Return the [X, Y] coordinate for the center point of the cell that contains the specified text.  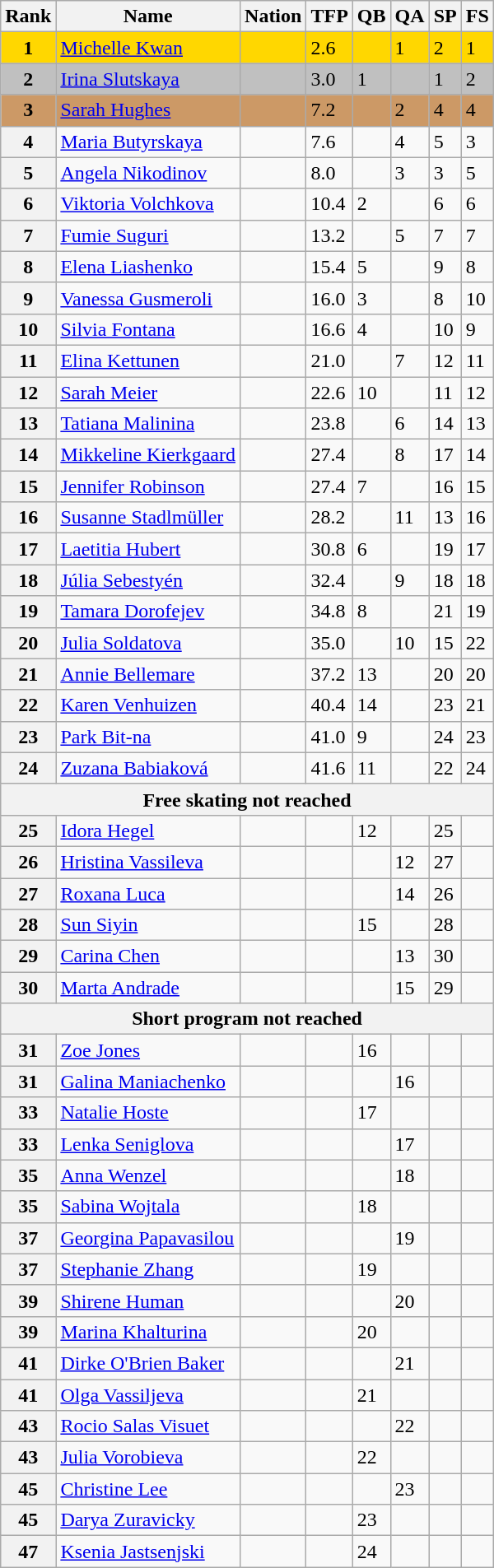
Zoe Jones [148, 1050]
Viktoria Volchkova [148, 204]
Angela Nikodinov [148, 173]
Hristina Vassileva [148, 862]
13.2 [329, 235]
22.6 [329, 393]
Darya Zuravicky [148, 1520]
Laetitia Hubert [148, 549]
37.2 [329, 674]
Susanne Stadlmüller [148, 518]
Elina Kettunen [148, 361]
Nation [273, 16]
Name [148, 16]
Natalie Hoste [148, 1113]
16.0 [329, 298]
Irina Slutskaya [148, 79]
35.0 [329, 643]
Mikkeline Kierkgaard [148, 455]
Michelle Kwan [148, 48]
QB [371, 16]
Stephanie Zhang [148, 1269]
Tatiana Malinina [148, 424]
32.4 [329, 580]
23.8 [329, 424]
Marta Andrade [148, 988]
Elena Liashenko [148, 267]
Shirene Human [148, 1300]
Georgina Papavasilou [148, 1238]
Short program not reached [247, 1019]
Idora Hegel [148, 831]
Julia Vorobieva [148, 1458]
Sarah Hughes [148, 110]
30.8 [329, 549]
Carina Chen [148, 956]
2.6 [329, 48]
7.2 [329, 110]
Sun Siyin [148, 925]
Zuzana Babiaková [148, 768]
10.4 [329, 204]
Annie Bellemare [148, 674]
Sabina Wojtala [148, 1207]
Anna Wenzel [148, 1175]
34.8 [329, 612]
3.0 [329, 79]
40.4 [329, 705]
SP [445, 16]
QA [410, 16]
Galina Maniachenko [148, 1082]
Karen Venhuizen [148, 705]
Julia Soldatova [148, 643]
Vanessa Gusmeroli [148, 298]
Rank [28, 16]
28.2 [329, 518]
15.4 [329, 267]
Dirke O'Brien Baker [148, 1363]
Rocio Salas Visuet [148, 1426]
Olga Vassiljeva [148, 1395]
Maria Butyrskaya [148, 142]
Jennifer Robinson [148, 486]
Ksenia Jastsenjski [148, 1552]
7.6 [329, 142]
Lenka Seniglova [148, 1144]
Free skating not reached [247, 799]
Park Bit-na [148, 737]
16.6 [329, 329]
Fumie Suguri [148, 235]
8.0 [329, 173]
FS [478, 16]
41.0 [329, 737]
TFP [329, 16]
Marina Khalturina [148, 1332]
47 [28, 1552]
Tamara Dorofejev [148, 612]
Sarah Meier [148, 393]
Júlia Sebestyén [148, 580]
Christine Lee [148, 1489]
21.0 [329, 361]
Silvia Fontana [148, 329]
41.6 [329, 768]
Roxana Luca [148, 893]
